For the text-containing cell, return its midpoint in [X, Y] coordinate format. 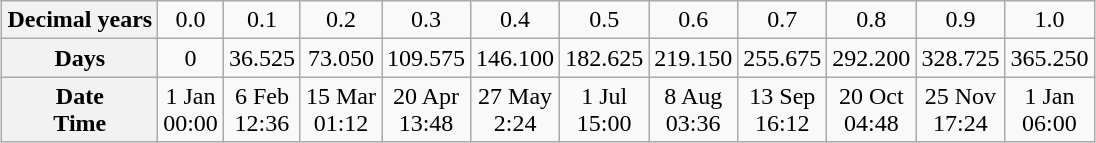
0.4 [516, 20]
73.050 [340, 58]
0.8 [872, 20]
1 Jul15:00 [604, 110]
146.100 [516, 58]
109.575 [426, 58]
0.7 [782, 20]
25 Nov17:24 [960, 110]
0.2 [340, 20]
0 [191, 58]
1 Jan00:00 [191, 110]
1.0 [1050, 20]
1 Jan06:00 [1050, 110]
13 Sep16:12 [782, 110]
6 Feb12:36 [262, 110]
0.6 [694, 20]
0.1 [262, 20]
36.525 [262, 58]
20 Oct04:48 [872, 110]
Decimal years [80, 20]
20 Apr13:48 [426, 110]
15 Mar01:12 [340, 110]
0.5 [604, 20]
0.3 [426, 20]
292.200 [872, 58]
365.250 [1050, 58]
0.9 [960, 20]
219.150 [694, 58]
DateTime [80, 110]
0.0 [191, 20]
8 Aug03:36 [694, 110]
255.675 [782, 58]
Days [80, 58]
182.625 [604, 58]
328.725 [960, 58]
27 May2:24 [516, 110]
